Determine the (X, Y) coordinate at the center of the cell enclosing the given text.  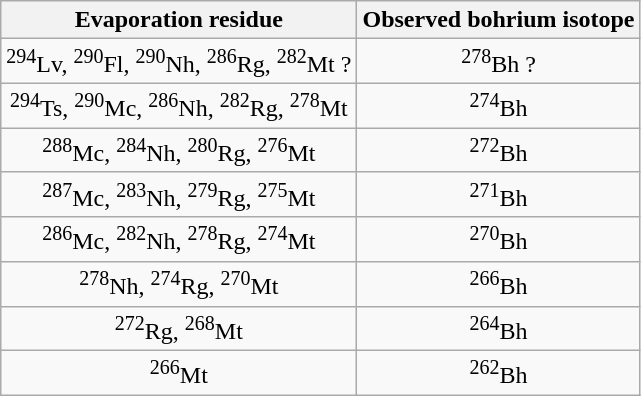
262Bh (498, 374)
274Bh (498, 106)
266Bh (498, 284)
272Bh (498, 150)
266Mt (179, 374)
Observed bohrium isotope (498, 20)
Evaporation residue (179, 20)
278Bh ? (498, 62)
294Lv, 290Fl, 290Nh, 286Rg, 282Mt ? (179, 62)
286Mc, 282Nh, 278Rg, 274Mt (179, 240)
278Nh, 274Rg, 270Mt (179, 284)
264Bh (498, 328)
272Rg, 268Mt (179, 328)
294Ts, 290Mc, 286Nh, 282Rg, 278Mt (179, 106)
288Mc, 284Nh, 280Rg, 276Mt (179, 150)
271Bh (498, 194)
270Bh (498, 240)
287Mc, 283Nh, 279Rg, 275Mt (179, 194)
